Determine the [x, y] coordinate at the center of the cell enclosing the given text.  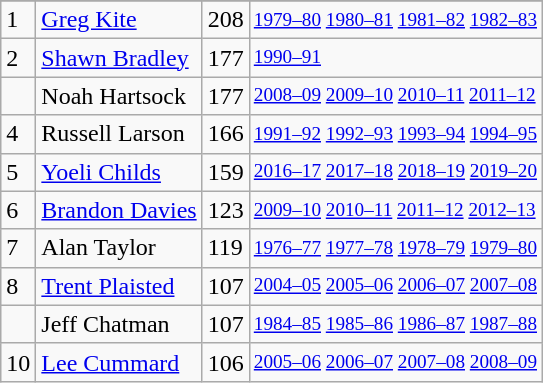
2009–10 2010–11 2011–12 2012–13 [395, 210]
Jeff Chatman [119, 324]
1976–77 1977–78 1978–79 1979–80 [395, 248]
7 [18, 248]
2016–17 2017–18 2018–19 2019–20 [395, 172]
1984–85 1985–86 1986–87 1987–88 [395, 324]
Alan Taylor [119, 248]
123 [226, 210]
Noah Hartsock [119, 96]
Yoeli Childs [119, 172]
159 [226, 172]
2 [18, 58]
5 [18, 172]
1 [18, 20]
2004–05 2005–06 2006–07 2007–08 [395, 286]
2005–06 2006–07 2007–08 2008–09 [395, 362]
10 [18, 362]
208 [226, 20]
8 [18, 286]
Brandon Davies [119, 210]
4 [18, 134]
Lee Cummard [119, 362]
2008–09 2009–10 2010–11 2011–12 [395, 96]
Greg Kite [119, 20]
Russell Larson [119, 134]
1990–91 [395, 58]
Trent Plaisted [119, 286]
Shawn Bradley [119, 58]
119 [226, 248]
6 [18, 210]
106 [226, 362]
1991–92 1992–93 1993–94 1994–95 [395, 134]
166 [226, 134]
1979–80 1980–81 1981–82 1982–83 [395, 20]
